Identify which cell holds the provided text, then report its [X, Y] central coordinate. 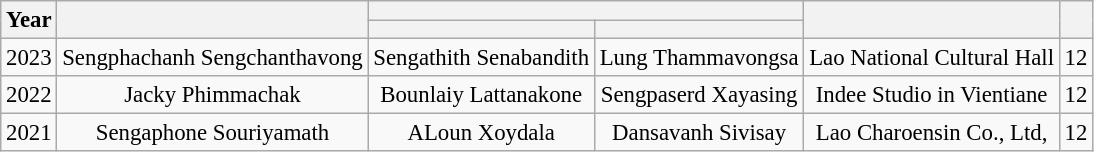
2021 [29, 133]
Sengphachanh Sengchanthavong [212, 58]
Sengaphone Souriyamath [212, 133]
Sengpaserd Xayasing [698, 95]
Lao Charoensin Co., Ltd, [932, 133]
Jacky Phimmachak [212, 95]
Bounlaiy Lattanakone [481, 95]
Sengathith Senabandith [481, 58]
2023 [29, 58]
ALoun Xoydala [481, 133]
Lung Thammavongsa [698, 58]
Dansavanh Sivisay [698, 133]
Year [29, 20]
Indee Studio in Vientiane [932, 95]
Lao National Cultural Hall [932, 58]
2022 [29, 95]
